Locate the cell with the specified text and output its [X, Y] center coordinate. 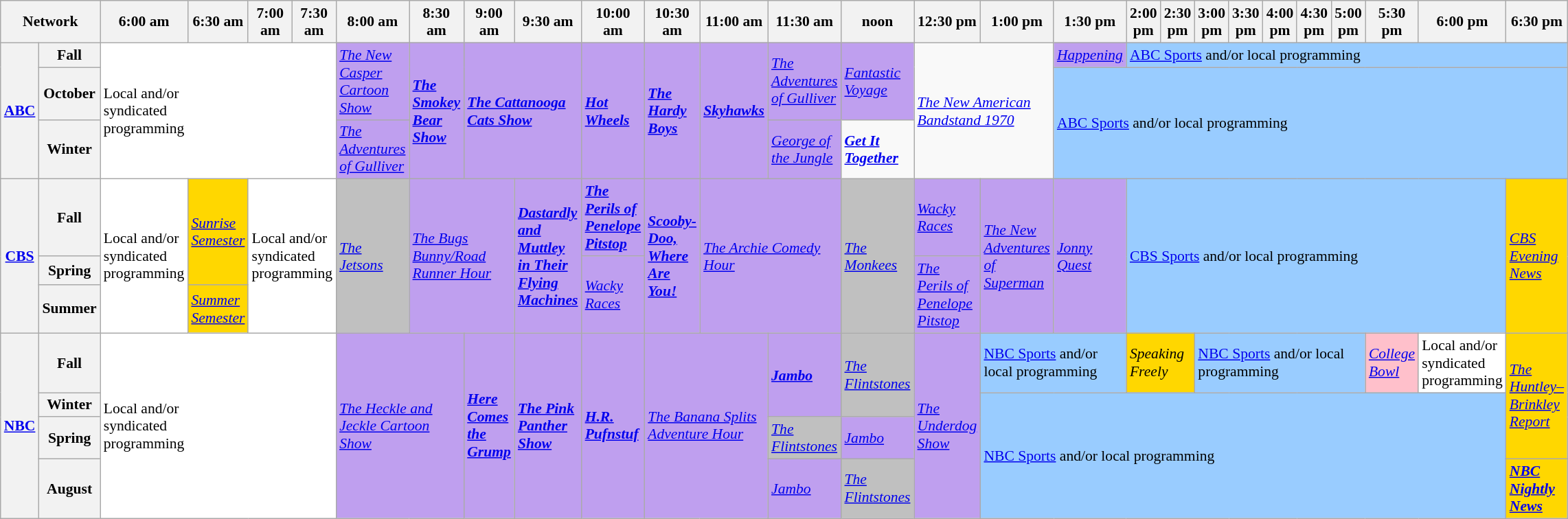
The Huntley–Brinkley Report [1537, 395]
October [69, 93]
CBS Sports and/or local programming [1316, 256]
The Archie Comedy Hour [771, 256]
Summer [69, 309]
Summer Semester [218, 309]
8:00 am [372, 22]
4:30 pm [1314, 22]
The Jetsons [372, 256]
7:30 am [314, 22]
5:30 pm [1391, 22]
The New American Bandstand 1970 [984, 111]
6:30 am [218, 22]
August [69, 489]
The Hardy Boys [672, 111]
11:00 am [734, 22]
Hot Wheels [613, 111]
Here Comes the Grump [489, 426]
5:00 pm [1348, 22]
Fantastic Voyage [877, 81]
2:30 pm [1178, 22]
NBC [20, 426]
3:00 pm [1212, 22]
12:30 pm [948, 22]
The Heckle and Jeckle Cartoon Show [400, 426]
The Monkees [877, 256]
10:00 am [613, 22]
4:00 pm [1280, 22]
Skyhawks [734, 111]
Happening [1090, 55]
College Bowl [1391, 362]
10:30 am [672, 22]
6:00 am [144, 22]
ABC [20, 111]
CBS Evening News [1537, 256]
The Smokey Bear Show [437, 111]
2:00 pm [1144, 22]
9:00 am [489, 22]
noon [877, 22]
Jonny Quest [1090, 256]
Sunrise Semester [218, 232]
Network [51, 22]
NBC Nightly News [1537, 489]
The Banana Splits Adventure Hour [706, 426]
Dastardly and Muttley in Their Flying Machines [548, 256]
The Bugs Bunny/Road Runner Hour [462, 256]
Get It Together [877, 150]
3:30 pm [1246, 22]
6:00 pm [1462, 22]
Speaking Freely [1161, 362]
9:30 am [548, 22]
CBS [20, 256]
11:30 am [804, 22]
The Underdog Show [948, 426]
Scooby-Doo, Where Are You! [672, 256]
George of the Jungle [804, 150]
6:30 pm [1537, 22]
The Cattanooga Cats Show [522, 111]
The Pink Panther Show [548, 426]
1:30 pm [1090, 22]
8:30 am [437, 22]
7:00 am [270, 22]
The New Adventures of Superman [1016, 256]
The New Casper Cartoon Show [372, 81]
H.R. Pufnstuf [613, 426]
1:00 pm [1016, 22]
